Extract the [x, y] coordinate from the center of the cell holding the provided text.  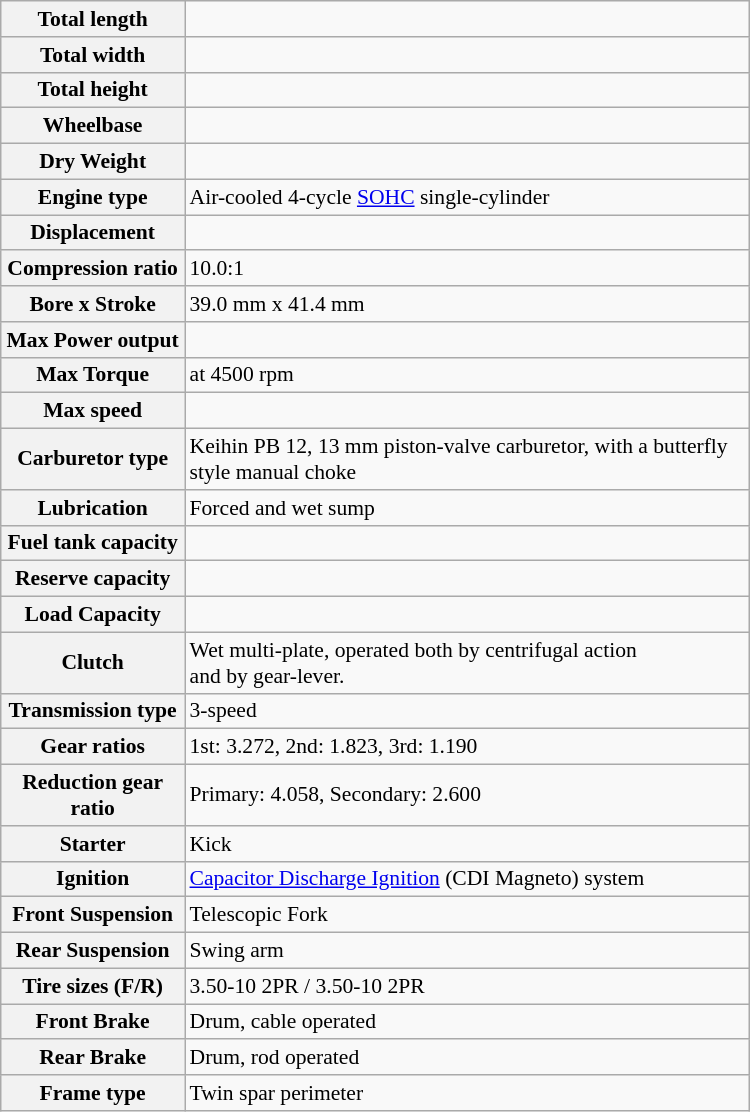
Carburetor type [93, 460]
Rear Brake [93, 1058]
Bore x Stroke [93, 304]
Primary: 4.058, Secondary: 2.600 [466, 796]
Air-cooled 4-cycle SOHC single-cylinder [466, 197]
Gear ratios [93, 747]
3-speed [466, 711]
Lubrication [93, 508]
Engine type [93, 197]
Starter [93, 844]
Fuel tank capacity [93, 543]
Compression ratio [93, 269]
Drum, rod operated [466, 1058]
Frame type [93, 1093]
Kick [466, 844]
Ignition [93, 879]
Displacement [93, 233]
Total height [93, 90]
Load Capacity [93, 615]
Max Power output [93, 340]
Clutch [93, 662]
Front Brake [93, 1022]
Reserve capacity [93, 579]
Tire sizes (F/R) [93, 986]
Swing arm [466, 951]
Total length [93, 19]
Dry Weight [93, 162]
Twin spar perimeter [466, 1093]
Max Torque [93, 375]
Transmission type [93, 711]
3.50-10 2PR / 3.50-10 2PR [466, 986]
Total width [93, 55]
Drum, cable operated [466, 1022]
Wheelbase [93, 126]
Max speed [93, 411]
Rear Suspension [93, 951]
Reduction gear ratio [93, 796]
1st: 3.272, 2nd: 1.823, 3rd: 1.190 [466, 747]
at 4500 rpm [466, 375]
Capacitor Discharge Ignition (CDI Magneto) system [466, 879]
Keihin PB 12, 13 mm piston-valve carburetor, with a butterfly style manual choke [466, 460]
Wet multi-plate, operated both by centrifugal action and by gear-lever. [466, 662]
10.0:1 [466, 269]
Telescopic Fork [466, 915]
Front Suspension [93, 915]
39.0 mm x 41.4 mm [466, 304]
Forced and wet sump [466, 508]
